Find where the given text appears and provide that cell's center as [x, y] coordinate. 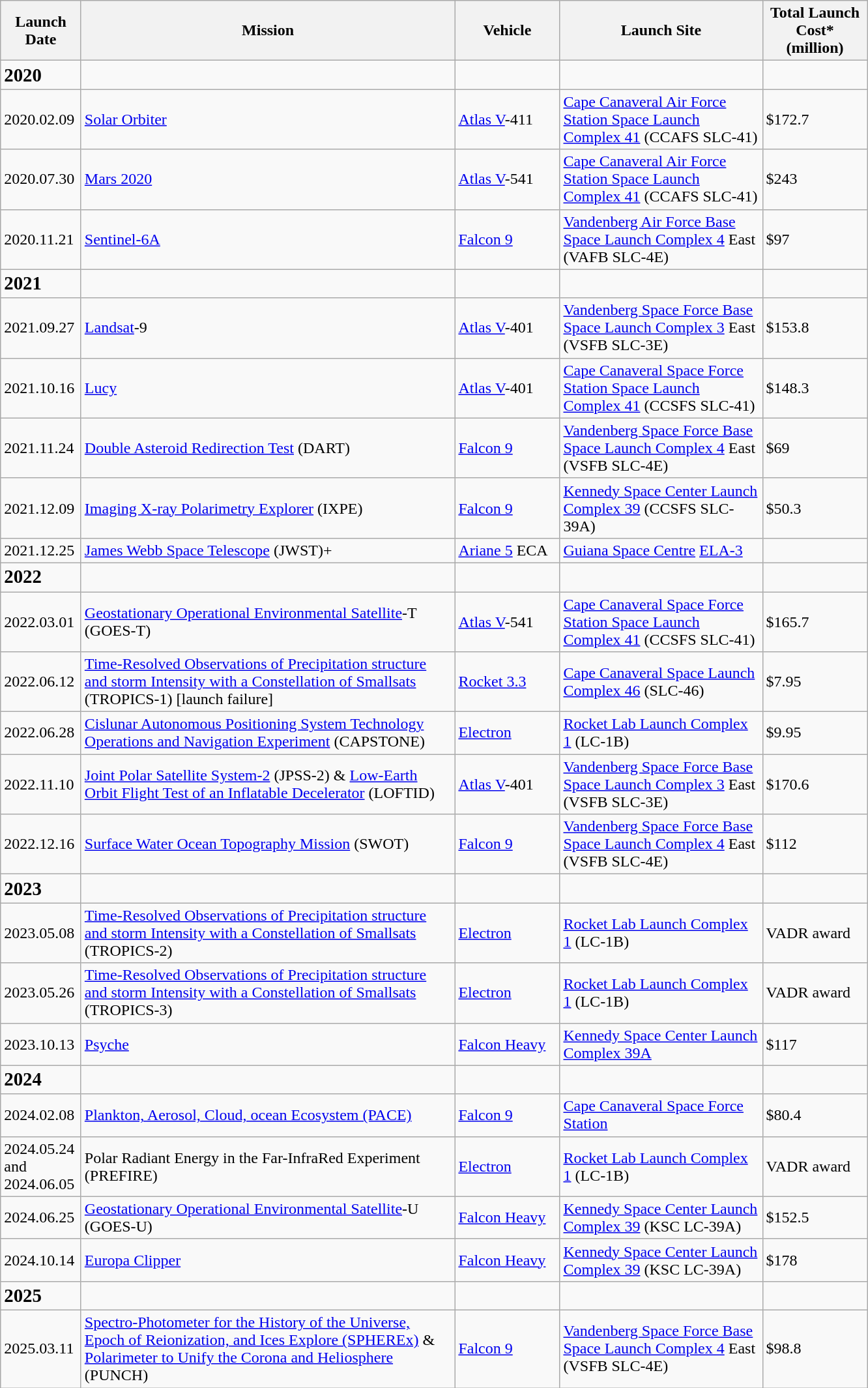
Vandenberg Air Force Base Space Launch Complex 4 East (VAFB SLC-4E) [661, 239]
$148.3 [815, 388]
2024.10.14 [41, 1260]
$165.7 [815, 622]
2024.06.25 [41, 1218]
$97 [815, 239]
$112 [815, 844]
2022 [41, 577]
2022.06.12 [41, 682]
2022.06.28 [41, 733]
Solar Orbiter [268, 119]
Vehicle [507, 31]
Joint Polar Satellite System-2 (JPSS-2) & Low-Earth Orbit Flight Test of an Inflatable Decelerator (LOFTID) [268, 784]
Time-Resolved Observations of Precipitation structure and storm Intensity with a Constellation of Smallsats (TROPICS-3) [268, 993]
2023 [41, 889]
$98.8 [815, 1348]
$152.5 [815, 1218]
Kennedy Space Center Launch Complex 39 (CCSFS SLC-39A) [661, 508]
Guiana Space Centre ELA-3 [661, 550]
$243 [815, 179]
Total Launch Cost* (million) [815, 31]
2024.02.08 [41, 1115]
Imaging X-ray Polarimetry Explorer (IXPE) [268, 508]
Time-Resolved Observations of Precipitation structure and storm Intensity with a Constellation of Smallsats (TROPICS-1) [launch failure] [268, 682]
Lucy [268, 388]
Mission [268, 31]
Time-Resolved Observations of Precipitation structure and storm Intensity with a Constellation of Smallsats (TROPICS-2) [268, 933]
Psyche [268, 1044]
Europa Clipper [268, 1260]
2022.11.10 [41, 784]
2021.09.27 [41, 328]
2020.11.21 [41, 239]
Rocket 3.3 [507, 682]
2021 [41, 284]
2023.05.08 [41, 933]
Sentinel-6A [268, 239]
2025 [41, 1295]
2023.10.13 [41, 1044]
$172.7 [815, 119]
2024.05.24 and 2024.06.05 [41, 1166]
Cape Canaveral Space Launch Complex 46 (SLC-46) [661, 682]
2021.12.09 [41, 508]
Kennedy Space Center Launch Complex 39A [661, 1044]
2022.03.01 [41, 622]
Double Asteroid Redirection Test (DART) [268, 448]
2021.11.24 [41, 448]
2020 [41, 75]
Launch Site [661, 31]
2025.03.11 [41, 1348]
2021.10.16 [41, 388]
$69 [815, 448]
2022.12.16 [41, 844]
James Webb Space Telescope (JWST)+ [268, 550]
$80.4 [815, 1115]
Polar Radiant Energy in the Far-InfraRed Experiment (PREFIRE) [268, 1166]
Geostationary Operational Environmental Satellite-T (GOES-T) [268, 622]
Ariane 5 ECA [507, 550]
Landsat-9 [268, 328]
$50.3 [815, 508]
2020.07.30 [41, 179]
Cape Canaveral Space Force Station [661, 1115]
Launch Date [41, 31]
$153.8 [815, 328]
$7.95 [815, 682]
Plankton, Aerosol, Cloud, ocean Ecosystem (PACE) [268, 1115]
$170.6 [815, 784]
Geostationary Operational Environmental Satellite-U (GOES-U) [268, 1218]
2024 [41, 1080]
2021.12.25 [41, 550]
Surface Water Ocean Topography Mission (SWOT) [268, 844]
Cislunar Autonomous Positioning System Technology Operations and Navigation Experiment (CAPSTONE) [268, 733]
2023.05.26 [41, 993]
2020.02.09 [41, 119]
$9.95 [815, 733]
$178 [815, 1260]
$117 [815, 1044]
Atlas V-411 [507, 119]
Mars 2020 [268, 179]
